Locate the cell with the specified text and output its [X, Y] center coordinate. 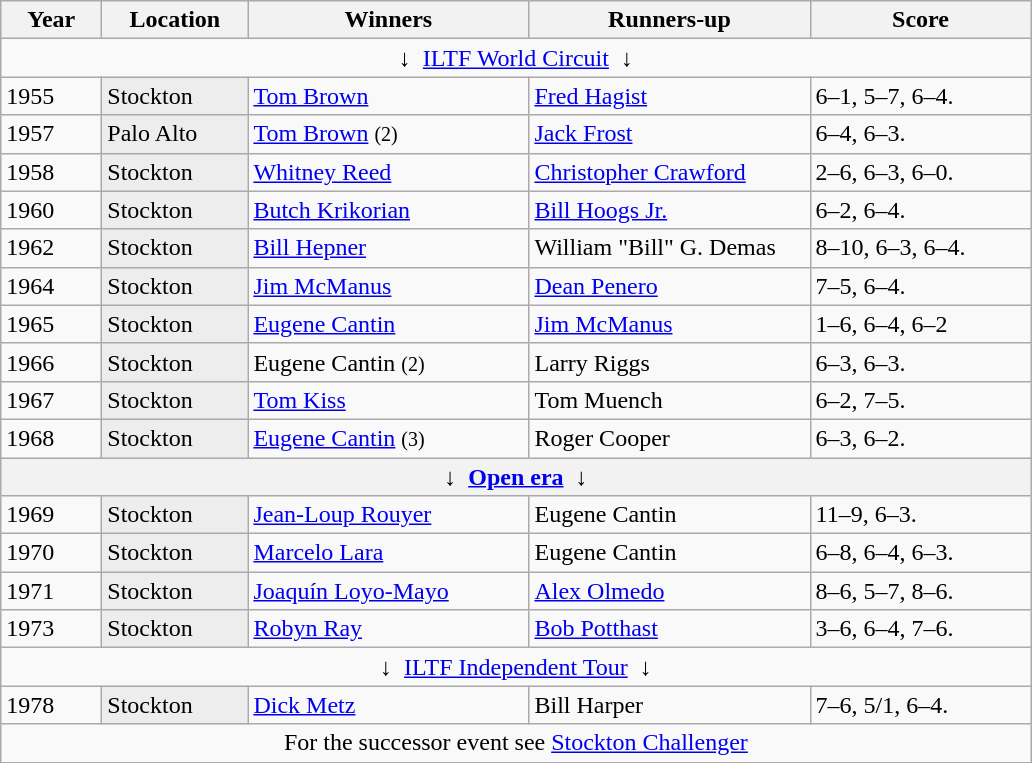
Tom Muench [670, 400]
1–6, 6–4, 6–2 [920, 324]
↓ ILTF World Circuit ↓ [516, 58]
Palo Alto [175, 134]
1971 [52, 591]
Eugene Cantin (3) [388, 438]
1964 [52, 286]
Robyn Ray [388, 629]
6–1, 5–7, 6–4. [920, 96]
1966 [52, 362]
1965 [52, 324]
William "Bill" G. Demas [670, 248]
Tom Kiss [388, 400]
6–3, 6–3. [920, 362]
8–6, 5–7, 8–6. [920, 591]
Runners-up [670, 20]
Bob Potthast [670, 629]
Winners [388, 20]
Dick Metz [388, 705]
For the successor event see Stockton Challenger [516, 743]
8–10, 6–3, 6–4. [920, 248]
Tom Brown (2) [388, 134]
1970 [52, 553]
Christopher Crawford [670, 172]
7–6, 5/1, 6–4. [920, 705]
Year [52, 20]
Joaquín Loyo-Mayo [388, 591]
7–5, 6–4. [920, 286]
↓ Open era ↓ [516, 477]
6–4, 6–3. [920, 134]
6–3, 6–2. [920, 438]
Location [175, 20]
Roger Cooper [670, 438]
Score [920, 20]
1958 [52, 172]
Jean-Loup Rouyer [388, 515]
Dean Penero [670, 286]
Whitney Reed [388, 172]
1968 [52, 438]
1955 [52, 96]
Alex Olmedo [670, 591]
Bill Hoogs Jr. [670, 210]
1969 [52, 515]
6–2, 7–5. [920, 400]
Jack Frost [670, 134]
6–2, 6–4. [920, 210]
Butch Krikorian [388, 210]
1978 [52, 705]
1957 [52, 134]
3–6, 6–4, 7–6. [920, 629]
1960 [52, 210]
1962 [52, 248]
Bill Hepner [388, 248]
6–8, 6–4, 6–3. [920, 553]
Bill Harper [670, 705]
11–9, 6–3. [920, 515]
1973 [52, 629]
Fred Hagist [670, 96]
2–6, 6–3, 6–0. [920, 172]
Marcelo Lara [388, 553]
Tom Brown [388, 96]
↓ ILTF Independent Tour ↓ [516, 667]
1967 [52, 400]
Larry Riggs [670, 362]
Eugene Cantin (2) [388, 362]
